Find where the given text appears and provide that cell's center as (X, Y) coordinate. 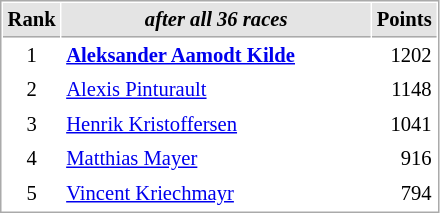
2 (32, 90)
Henrik Kristoffersen (216, 124)
1148 (404, 90)
Alexis Pinturault (216, 90)
Vincent Kriechmayr (216, 194)
3 (32, 124)
Aleksander Aamodt Kilde (216, 56)
1041 (404, 124)
916 (404, 158)
4 (32, 158)
Matthias Mayer (216, 158)
Points (404, 20)
794 (404, 194)
5 (32, 194)
1 (32, 56)
after all 36 races (216, 20)
Rank (32, 20)
1202 (404, 56)
